Return (X, Y) of the center of cell containing provided text 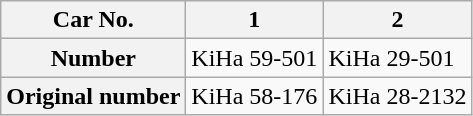
Number (94, 58)
Original number (94, 96)
KiHa 28-2132 (398, 96)
KiHa 29-501 (398, 58)
KiHa 59-501 (254, 58)
2 (398, 20)
1 (254, 20)
KiHa 58-176 (254, 96)
Car No. (94, 20)
